Return (X, Y) of the center of cell containing provided text 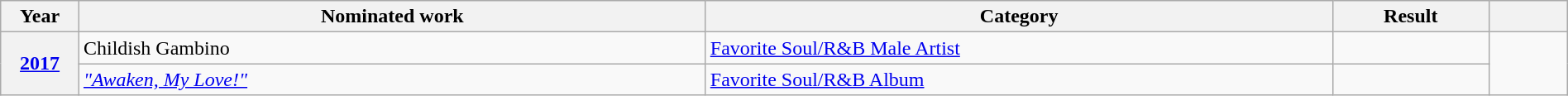
Year (40, 17)
Nominated work (392, 17)
Result (1411, 17)
Childish Gambino (392, 48)
Favorite Soul/R&B Album (1019, 79)
Category (1019, 17)
2017 (40, 64)
"Awaken, My Love!" (392, 79)
Favorite Soul/R&B Male Artist (1019, 48)
